Identify which cell holds the provided text, then report its (X, Y) central coordinate. 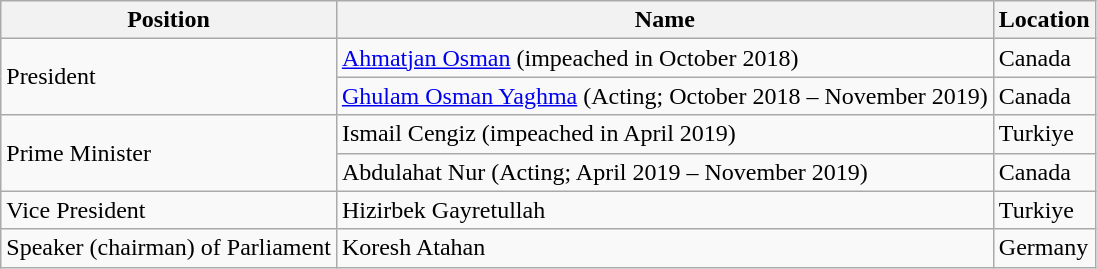
Abdulahat Nur (Acting; April 2019 – November 2019) (664, 172)
Ahmatjan Osman (impeached in October 2018) (664, 58)
Prime Minister (169, 153)
Name (664, 20)
President (169, 77)
Position (169, 20)
Hizirbek Gayretullah (664, 210)
Speaker (chairman) of Parliament (169, 248)
Vice President (169, 210)
Location (1044, 20)
Koresh Atahan (664, 248)
Ismail Cengiz (impeached in April 2019) (664, 134)
Germany (1044, 248)
Ghulam Osman Yaghma (Acting; October 2018 – November 2019) (664, 96)
